Determine the [x, y] coordinate at the center of the cell enclosing the given text.  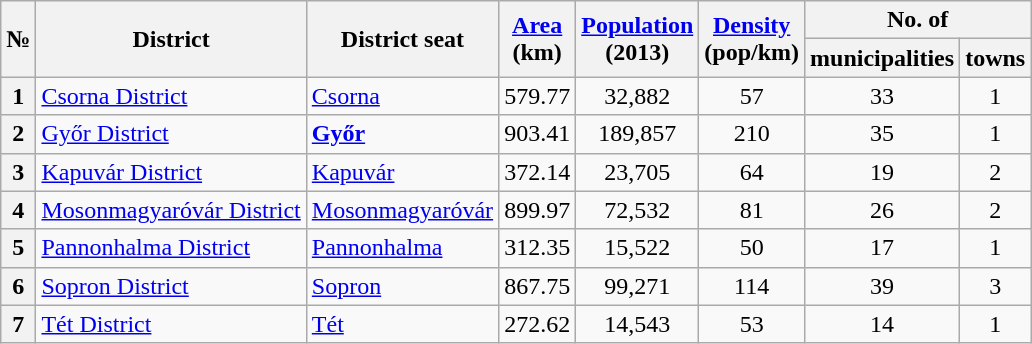
towns [996, 58]
35 [882, 134]
4 [18, 210]
Sopron [402, 286]
81 [752, 210]
Kapuvár District [171, 172]
District [171, 39]
14,543 [638, 324]
114 [752, 286]
26 [882, 210]
No. of [918, 20]
17 [882, 248]
5 [18, 248]
Population(2013) [638, 39]
Density(pop/km) [752, 39]
Pannonhalma District [171, 248]
Győr [402, 134]
272.62 [538, 324]
14 [882, 324]
Csorna District [171, 96]
32,882 [638, 96]
899.97 [538, 210]
Sopron District [171, 286]
50 [752, 248]
39 [882, 286]
District seat [402, 39]
Area(km) [538, 39]
Pannonhalma [402, 248]
372.14 [538, 172]
Tét District [171, 324]
Mosonmagyaróvár District [171, 210]
64 [752, 172]
6 [18, 286]
33 [882, 96]
Mosonmagyaróvár [402, 210]
189,857 [638, 134]
№ [18, 39]
Győr District [171, 134]
312.35 [538, 248]
903.41 [538, 134]
Kapuvár [402, 172]
210 [752, 134]
Csorna [402, 96]
19 [882, 172]
99,271 [638, 286]
Tét [402, 324]
7 [18, 324]
57 [752, 96]
579.77 [538, 96]
municipalities [882, 58]
23,705 [638, 172]
53 [752, 324]
15,522 [638, 248]
72,532 [638, 210]
867.75 [538, 286]
